Determine the (X, Y) coordinate at the center of the cell enclosing the given text.  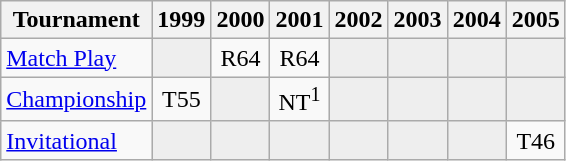
2000 (240, 20)
Invitational (76, 140)
2001 (300, 20)
2004 (476, 20)
NT1 (300, 100)
2003 (418, 20)
T46 (536, 140)
2005 (536, 20)
1999 (182, 20)
Championship (76, 100)
Match Play (76, 58)
2002 (358, 20)
T55 (182, 100)
Tournament (76, 20)
